Pinpoint the cell where the given text exists, returning its (x, y) midpoint coordinate. 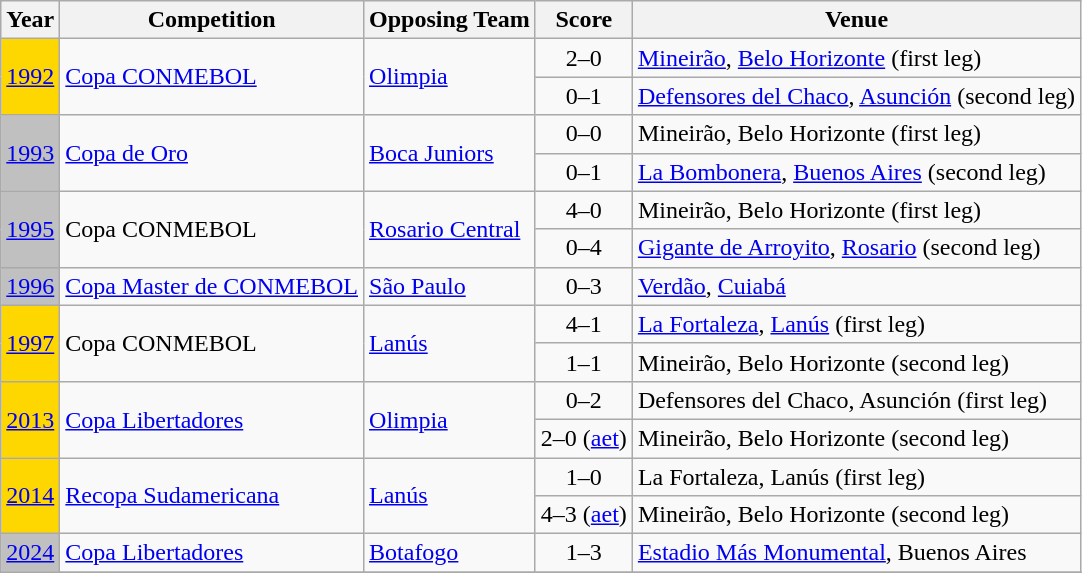
2014 (30, 496)
Botafogo (450, 553)
1–1 (584, 362)
2013 (30, 419)
Boca Juniors (450, 153)
4–1 (584, 324)
Copa Master de CONMEBOL (212, 286)
1996 (30, 286)
4–3 (aet) (584, 515)
0–2 (584, 400)
Defensores del Chaco, Asunción (second leg) (856, 96)
2024 (30, 553)
Defensores del Chaco, Asunción (first leg) (856, 400)
2–0 (aet) (584, 438)
São Paulo (450, 286)
2–0 (584, 58)
Opposing Team (450, 20)
0–4 (584, 248)
Estadio Más Monumental, Buenos Aires (856, 553)
La Bombonera, Buenos Aires (second leg) (856, 172)
4–0 (584, 210)
0–0 (584, 134)
Competition (212, 20)
1997 (30, 343)
Copa de Oro (212, 153)
Year (30, 20)
0–3 (584, 286)
1–3 (584, 553)
Gigante de Arroyito, Rosario (second leg) (856, 248)
Venue (856, 20)
1995 (30, 229)
1992 (30, 77)
Recopa Sudamericana (212, 496)
Verdão, Cuiabá (856, 286)
1–0 (584, 477)
1993 (30, 153)
Score (584, 20)
Rosario Central (450, 229)
